Capture the cell that displays the provided text and extract its (x, y) central coordinate. 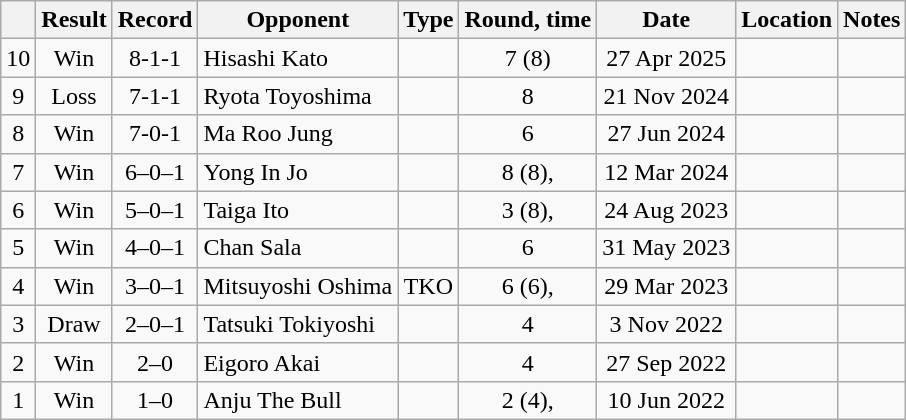
8-1-1 (155, 58)
Date (666, 20)
9 (18, 96)
7 (18, 172)
Mitsuyoshi Oshima (298, 286)
Ma Roo Jung (298, 134)
Eigoro Akai (298, 362)
24 Aug 2023 (666, 210)
21 Nov 2024 (666, 96)
2 (4), (528, 400)
Draw (74, 324)
Result (74, 20)
2 (18, 362)
4–0–1 (155, 248)
Anju The Bull (298, 400)
Ryota Toyoshima (298, 96)
Hisashi Kato (298, 58)
29 Mar 2023 (666, 286)
6 (6), (528, 286)
Loss (74, 96)
Round, time (528, 20)
3–0–1 (155, 286)
Tatsuki Tokiyoshi (298, 324)
8 (8), (528, 172)
Chan Sala (298, 248)
3 Nov 2022 (666, 324)
10 (18, 58)
6–0–1 (155, 172)
Location (787, 20)
12 Mar 2024 (666, 172)
5–0–1 (155, 210)
7-1-1 (155, 96)
1–0 (155, 400)
7 (8) (528, 58)
Yong In Jo (298, 172)
Opponent (298, 20)
2–0 (155, 362)
5 (18, 248)
10 Jun 2022 (666, 400)
Notes (872, 20)
3 (18, 324)
TKO (428, 286)
2–0–1 (155, 324)
27 Apr 2025 (666, 58)
Record (155, 20)
Taiga Ito (298, 210)
3 (8), (528, 210)
1 (18, 400)
27 Sep 2022 (666, 362)
Type (428, 20)
27 Jun 2024 (666, 134)
7-0-1 (155, 134)
31 May 2023 (666, 248)
